From the cell containing the given text, extract its center point as [X, Y] coordinate. 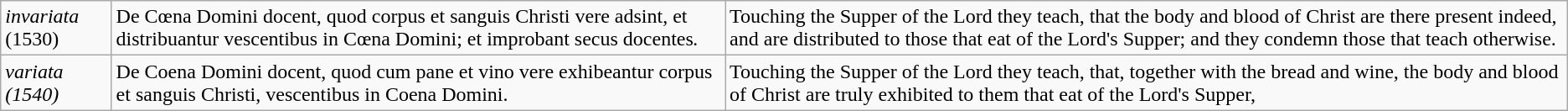
De Cœna Domini docent, quod corpus et sanguis Christi vere adsint, et distribuantur vescentibus in Cœna Domini; et improbant secus docentes. [419, 29]
variata (1540) [56, 82]
De Coena Domini docent, quod cum pane et vino vere exhibeantur corpus et sanguis Christi, vescentibus in Coena Domini. [419, 82]
invariata (1530) [56, 29]
